Return (x, y) of the center of cell containing provided text 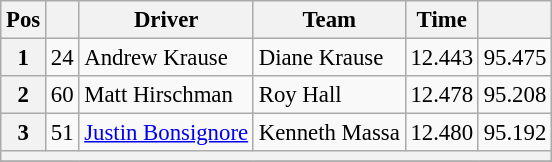
1 (24, 58)
Kenneth Massa (329, 133)
2 (24, 95)
95.192 (514, 133)
95.475 (514, 58)
12.478 (442, 95)
51 (62, 133)
Matt Hirschman (166, 95)
Diane Krause (329, 58)
Roy Hall (329, 95)
95.208 (514, 95)
Team (329, 20)
Andrew Krause (166, 58)
Pos (24, 20)
Justin Bonsignore (166, 133)
24 (62, 58)
Driver (166, 20)
Time (442, 20)
3 (24, 133)
12.443 (442, 58)
60 (62, 95)
12.480 (442, 133)
